Detect which cell encompasses the target text, then output its (X, Y) center coordinate. 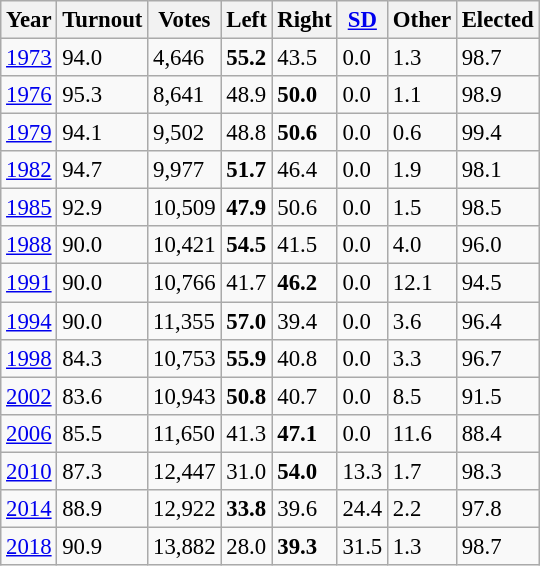
1991 (29, 283)
3.3 (422, 358)
4,646 (184, 58)
40.8 (304, 358)
57.0 (246, 321)
55.9 (246, 358)
31.0 (246, 471)
1976 (29, 95)
Votes (184, 20)
91.5 (498, 396)
1988 (29, 245)
1985 (29, 208)
Turnout (102, 20)
2014 (29, 509)
28.0 (246, 546)
1998 (29, 358)
10,766 (184, 283)
94.0 (102, 58)
54.5 (246, 245)
Year (29, 20)
1.1 (422, 95)
85.5 (102, 433)
1.9 (422, 170)
1982 (29, 170)
13.3 (362, 471)
90.9 (102, 546)
3.6 (422, 321)
10,509 (184, 208)
1979 (29, 133)
96.0 (498, 245)
95.3 (102, 95)
48.9 (246, 95)
99.4 (498, 133)
24.4 (362, 509)
40.7 (304, 396)
31.5 (362, 546)
48.8 (246, 133)
94.7 (102, 170)
88.4 (498, 433)
10,421 (184, 245)
2002 (29, 396)
2010 (29, 471)
9,977 (184, 170)
97.8 (498, 509)
55.2 (246, 58)
54.0 (304, 471)
11.6 (422, 433)
96.4 (498, 321)
9,502 (184, 133)
13,882 (184, 546)
12.1 (422, 283)
10,753 (184, 358)
39.3 (304, 546)
41.3 (246, 433)
0.6 (422, 133)
Left (246, 20)
46.2 (304, 283)
83.6 (102, 396)
Other (422, 20)
10,943 (184, 396)
98.9 (498, 95)
41.7 (246, 283)
11,355 (184, 321)
Elected (498, 20)
4.0 (422, 245)
1.5 (422, 208)
8,641 (184, 95)
12,922 (184, 509)
SD (362, 20)
Right (304, 20)
43.5 (304, 58)
98.5 (498, 208)
94.5 (498, 283)
47.9 (246, 208)
84.3 (102, 358)
8.5 (422, 396)
87.3 (102, 471)
47.1 (304, 433)
51.7 (246, 170)
2.2 (422, 509)
94.1 (102, 133)
50.8 (246, 396)
96.7 (498, 358)
1994 (29, 321)
1973 (29, 58)
1.7 (422, 471)
39.6 (304, 509)
41.5 (304, 245)
2018 (29, 546)
50.0 (304, 95)
12,447 (184, 471)
2006 (29, 433)
92.9 (102, 208)
98.1 (498, 170)
33.8 (246, 509)
39.4 (304, 321)
46.4 (304, 170)
88.9 (102, 509)
98.3 (498, 471)
11,650 (184, 433)
